Determine the (x, y) coordinate at the center of the cell enclosing the given text.  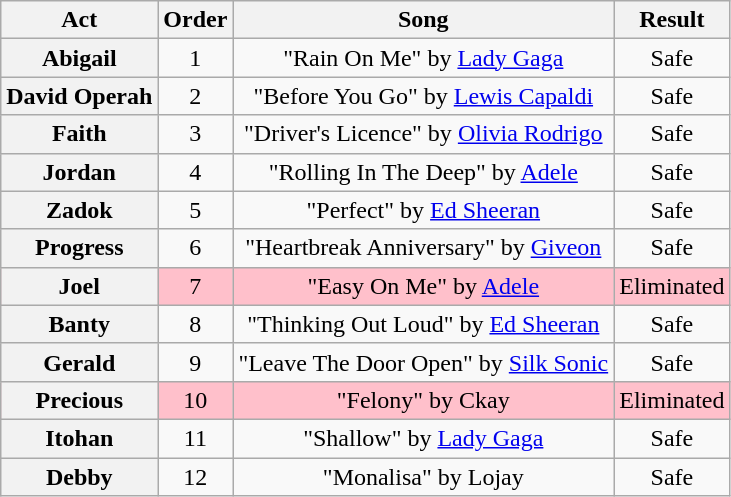
Faith (80, 134)
Banty (80, 324)
"Monalisa" by Lojay (424, 477)
6 (196, 248)
9 (196, 362)
Zadok (80, 210)
7 (196, 286)
Progress (80, 248)
Itohan (80, 438)
"Leave The Door Open" by Silk Sonic (424, 362)
Order (196, 20)
Song (424, 20)
"Shallow" by Lady Gaga (424, 438)
David Operah (80, 96)
"Felony" by Ckay (424, 400)
Act (80, 20)
"Heartbreak Anniversary" by Giveon (424, 248)
"Before You Go" by Lewis Capaldi (424, 96)
8 (196, 324)
"Rain On Me" by Lady Gaga (424, 58)
4 (196, 172)
Precious (80, 400)
Debby (80, 477)
"Thinking Out Loud" by Ed Sheeran (424, 324)
Joel (80, 286)
1 (196, 58)
"Rolling In The Deep" by Adele (424, 172)
2 (196, 96)
"Driver's Licence" by Olivia Rodrigo (424, 134)
10 (196, 400)
12 (196, 477)
11 (196, 438)
Result (672, 20)
Gerald (80, 362)
5 (196, 210)
Jordan (80, 172)
3 (196, 134)
"Easy On Me" by Adele (424, 286)
"Perfect" by Ed Sheeran (424, 210)
Abigail (80, 58)
